Output the [X, Y] coordinate of the center of the cell containing the given text.  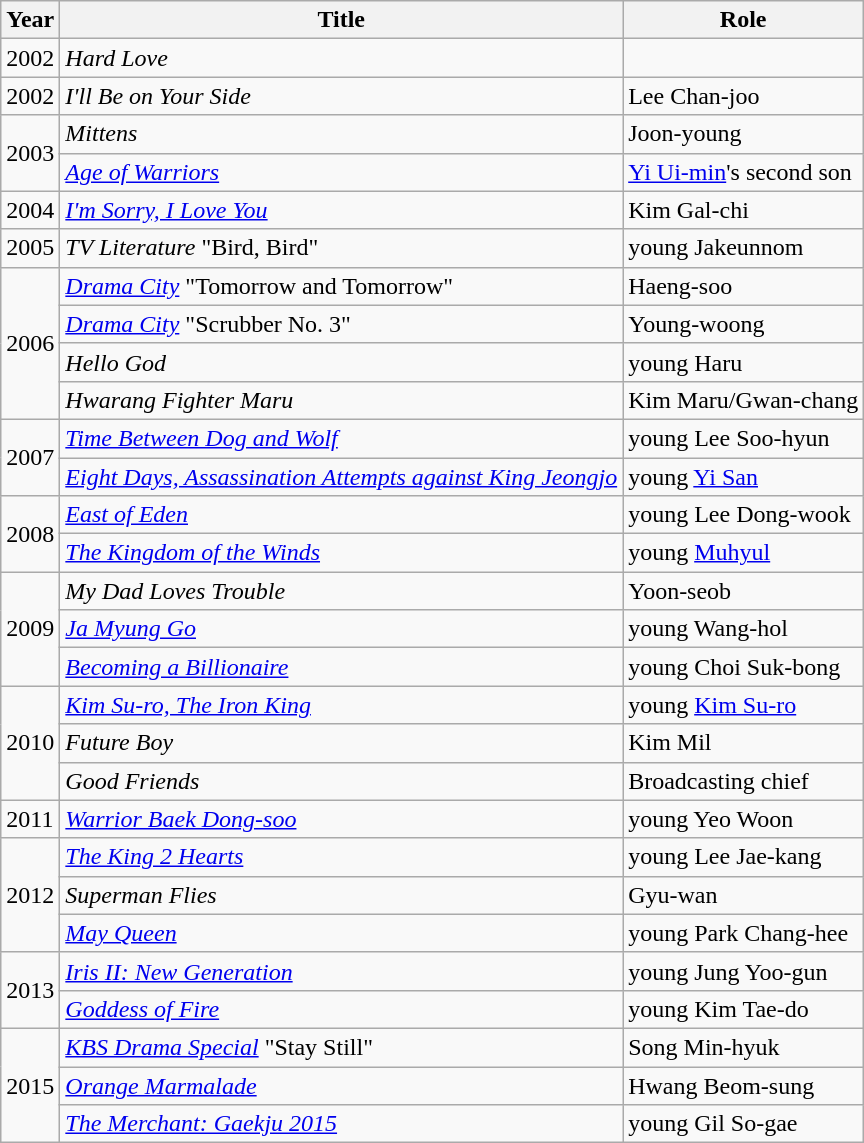
2012 [30, 895]
Future Boy [342, 743]
Kim Mil [744, 743]
2004 [30, 210]
young Kim Tae-do [744, 1009]
2015 [30, 1085]
Mittens [342, 134]
Hwarang Fighter Maru [342, 400]
young Lee Dong-wook [744, 515]
Hwang Beom-sung [744, 1085]
young Muhyul [744, 553]
young Lee Soo-hyun [744, 438]
Kim Maru/Gwan-chang [744, 400]
2005 [30, 248]
2011 [30, 819]
Young-woong [744, 324]
young Kim Su-ro [744, 705]
Year [30, 20]
Haeng-soo [744, 286]
young Wang-hol [744, 629]
Age of Warriors [342, 172]
Yoon-seob [744, 591]
2008 [30, 534]
young Gil So-gae [744, 1124]
Kim Gal-chi [744, 210]
Hello God [342, 362]
Song Min-hyuk [744, 1047]
My Dad Loves Trouble [342, 591]
Broadcasting chief [744, 781]
Time Between Dog and Wolf [342, 438]
2010 [30, 743]
young Park Chang-hee [744, 933]
Drama City "Scrubber No. 3" [342, 324]
young Haru [744, 362]
2009 [30, 629]
Goddess of Fire [342, 1009]
The King 2 Hearts [342, 857]
Kim Su-ro, The Iron King [342, 705]
2013 [30, 990]
Ja Myung Go [342, 629]
Joon-young [744, 134]
Warrior Baek Dong-soo [342, 819]
I'm Sorry, I Love You [342, 210]
young Yeo Woon [744, 819]
Becoming a Billionaire [342, 667]
Iris II: New Generation [342, 971]
KBS Drama Special "Stay Still" [342, 1047]
The Merchant: Gaekju 2015 [342, 1124]
young Lee Jae-kang [744, 857]
Title [342, 20]
Drama City "Tomorrow and Tomorrow" [342, 286]
I'll Be on Your Side [342, 96]
May Queen [342, 933]
Gyu-wan [744, 895]
Eight Days, Assassination Attempts against King Jeongjo [342, 477]
Good Friends [342, 781]
East of Eden [342, 515]
TV Literature "Bird, Bird" [342, 248]
Superman Flies [342, 895]
Lee Chan-joo [744, 96]
Role [744, 20]
2006 [30, 343]
Yi Ui-min's second son [744, 172]
young Jakeunnom [744, 248]
Hard Love [342, 58]
young Yi San [744, 477]
2007 [30, 457]
Orange Marmalade [342, 1085]
2003 [30, 153]
The Kingdom of the Winds [342, 553]
young Choi Suk-bong [744, 667]
young Jung Yoo-gun [744, 971]
